For the text-containing cell, return its midpoint in (x, y) coordinate format. 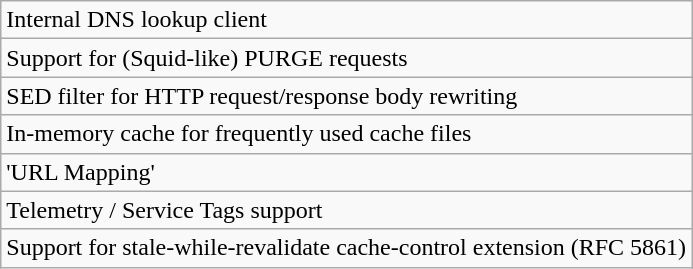
Support for stale-while-revalidate cache-control extension (RFC 5861) (346, 248)
In-memory cache for frequently used cache files (346, 134)
'URL Mapping' (346, 172)
Support for (Squid-like) PURGE requests (346, 58)
SED filter for HTTP request/response body rewriting (346, 96)
Internal DNS lookup client (346, 20)
Telemetry / Service Tags support (346, 210)
